Detect which cell encompasses the target text, then output its (x, y) center coordinate. 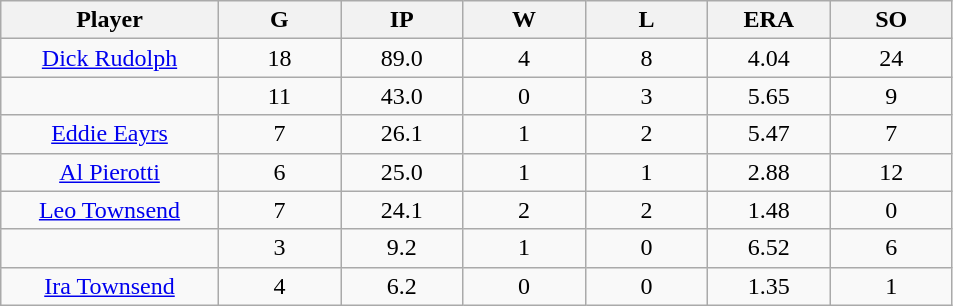
8 (646, 58)
5.47 (769, 134)
G (279, 20)
ERA (769, 20)
25.0 (402, 172)
5.65 (769, 96)
1.35 (769, 286)
1.48 (769, 210)
Ira Townsend (110, 286)
24 (891, 58)
Al Pierotti (110, 172)
4.04 (769, 58)
2.88 (769, 172)
Player (110, 20)
18 (279, 58)
11 (279, 96)
9 (891, 96)
24.1 (402, 210)
6.2 (402, 286)
Dick Rudolph (110, 58)
43.0 (402, 96)
Leo Townsend (110, 210)
9.2 (402, 248)
L (646, 20)
IP (402, 20)
SO (891, 20)
Eddie Eayrs (110, 134)
6.52 (769, 248)
W (524, 20)
26.1 (402, 134)
89.0 (402, 58)
12 (891, 172)
